Extract the (x, y) coordinate from the center of the cell holding the provided text.  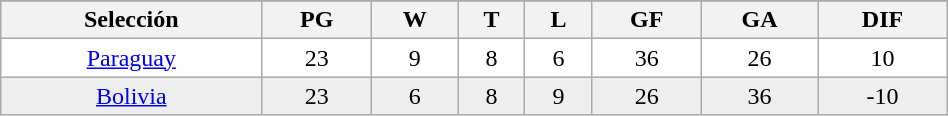
10 (883, 58)
T (492, 20)
W (414, 20)
Selección (132, 20)
GF (647, 20)
GA (759, 20)
PG (317, 20)
DIF (883, 20)
Bolivia (132, 96)
-10 (883, 96)
Paraguay (132, 58)
L (558, 20)
